For the text-containing cell, return its midpoint in (X, Y) coordinate format. 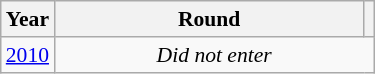
Round (209, 19)
Year (28, 19)
2010 (28, 55)
Did not enter (214, 55)
